From the cell containing the given text, extract its center point as [x, y] coordinate. 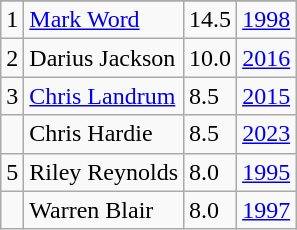
1 [12, 20]
1998 [266, 20]
10.0 [210, 58]
1997 [266, 210]
Warren Blair [104, 210]
2015 [266, 96]
2023 [266, 134]
Darius Jackson [104, 58]
2016 [266, 58]
Mark Word [104, 20]
Chris Landrum [104, 96]
3 [12, 96]
Riley Reynolds [104, 172]
5 [12, 172]
14.5 [210, 20]
Chris Hardie [104, 134]
1995 [266, 172]
2 [12, 58]
